For the text-containing cell, return its midpoint in [x, y] coordinate format. 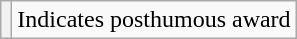
Indicates posthumous award [154, 20]
